Extract the (X, Y) coordinate from the center of the cell holding the provided text.  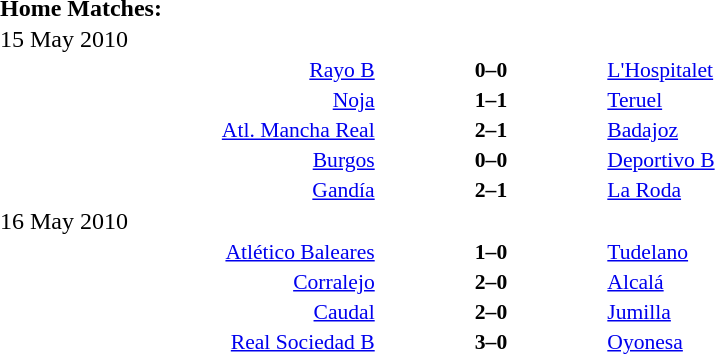
1–0 (492, 252)
1–1 (492, 100)
